Find where the given text appears and provide that cell's center as (x, y) coordinate. 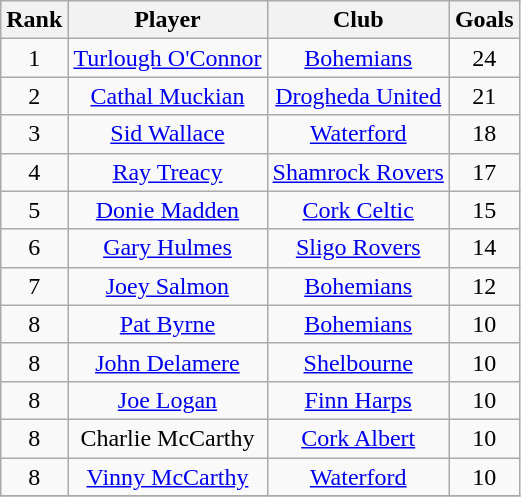
5 (34, 210)
12 (484, 286)
18 (484, 134)
Shamrock Rovers (358, 172)
3 (34, 134)
Cathal Muckian (168, 96)
1 (34, 58)
4 (34, 172)
7 (34, 286)
Joe Logan (168, 400)
Joey Salmon (168, 286)
17 (484, 172)
Vinny McCarthy (168, 477)
Cork Albert (358, 438)
14 (484, 248)
Rank (34, 20)
Club (358, 20)
Ray Treacy (168, 172)
Donie Madden (168, 210)
Turlough O'Connor (168, 58)
Sid Wallace (168, 134)
Finn Harps (358, 400)
Shelbourne (358, 362)
Gary Hulmes (168, 248)
24 (484, 58)
Goals (484, 20)
Sligo Rovers (358, 248)
21 (484, 96)
2 (34, 96)
John Delamere (168, 362)
15 (484, 210)
Pat Byrne (168, 324)
6 (34, 248)
Player (168, 20)
Cork Celtic (358, 210)
Charlie McCarthy (168, 438)
Drogheda United (358, 96)
